Return [X, Y] of the center of cell containing provided text 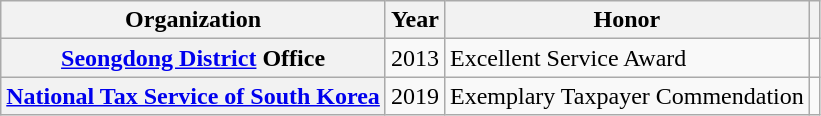
2019 [414, 96]
Honor [626, 20]
Excellent Service Award [626, 58]
2013 [414, 58]
Exemplary Taxpayer Commendation [626, 96]
Organization [194, 20]
Year [414, 20]
National Tax Service of South Korea [194, 96]
Seongdong District Office [194, 58]
